Provide the [x, y] coordinate of the cell's center where the given text is located.  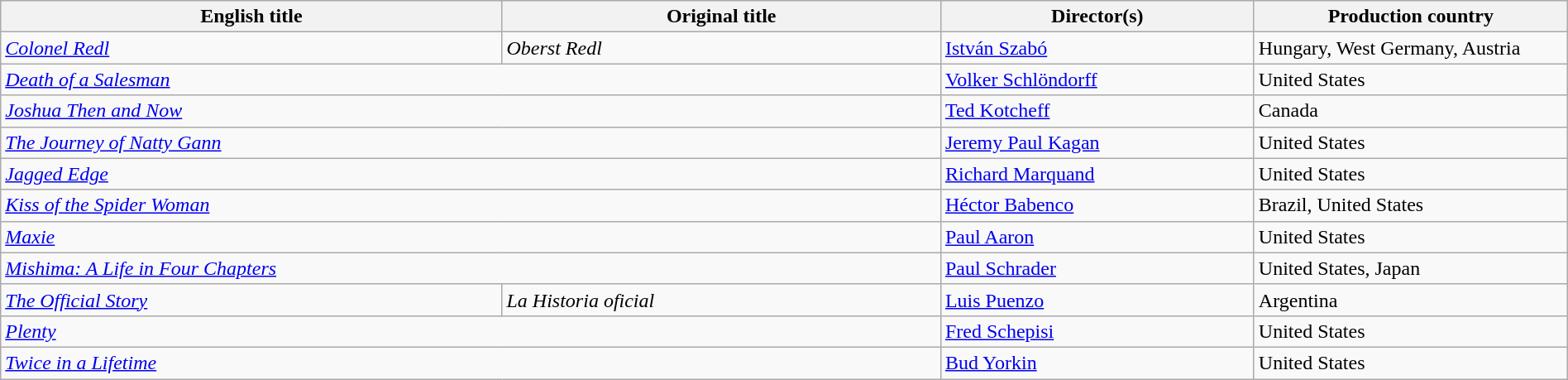
Richard Marquand [1097, 174]
Joshua Then and Now [471, 111]
Héctor Babenco [1097, 205]
Mishima: A Life in Four Chapters [471, 268]
Jeremy Paul Kagan [1097, 142]
English title [251, 17]
Jagged Edge [471, 174]
Brazil, United States [1411, 205]
La Historia oficial [721, 300]
Paul Aaron [1097, 237]
Original title [721, 17]
Kiss of the Spider Woman [471, 205]
Oberst Redl [721, 48]
Director(s) [1097, 17]
Luis Puenzo [1097, 300]
Bud Yorkin [1097, 363]
Production country [1411, 17]
Colonel Redl [251, 48]
Death of a Salesman [471, 79]
Twice in a Lifetime [471, 363]
United States, Japan [1411, 268]
Argentina [1411, 300]
The Journey of Natty Gann [471, 142]
Maxie [471, 237]
The Official Story [251, 300]
Volker Schlöndorff [1097, 79]
Paul Schrader [1097, 268]
Hungary, West Germany, Austria [1411, 48]
Ted Kotcheff [1097, 111]
Plenty [471, 331]
Canada [1411, 111]
István Szabó [1097, 48]
Fred Schepisi [1097, 331]
